Extract the (X, Y) coordinate from the center of the cell holding the provided text.  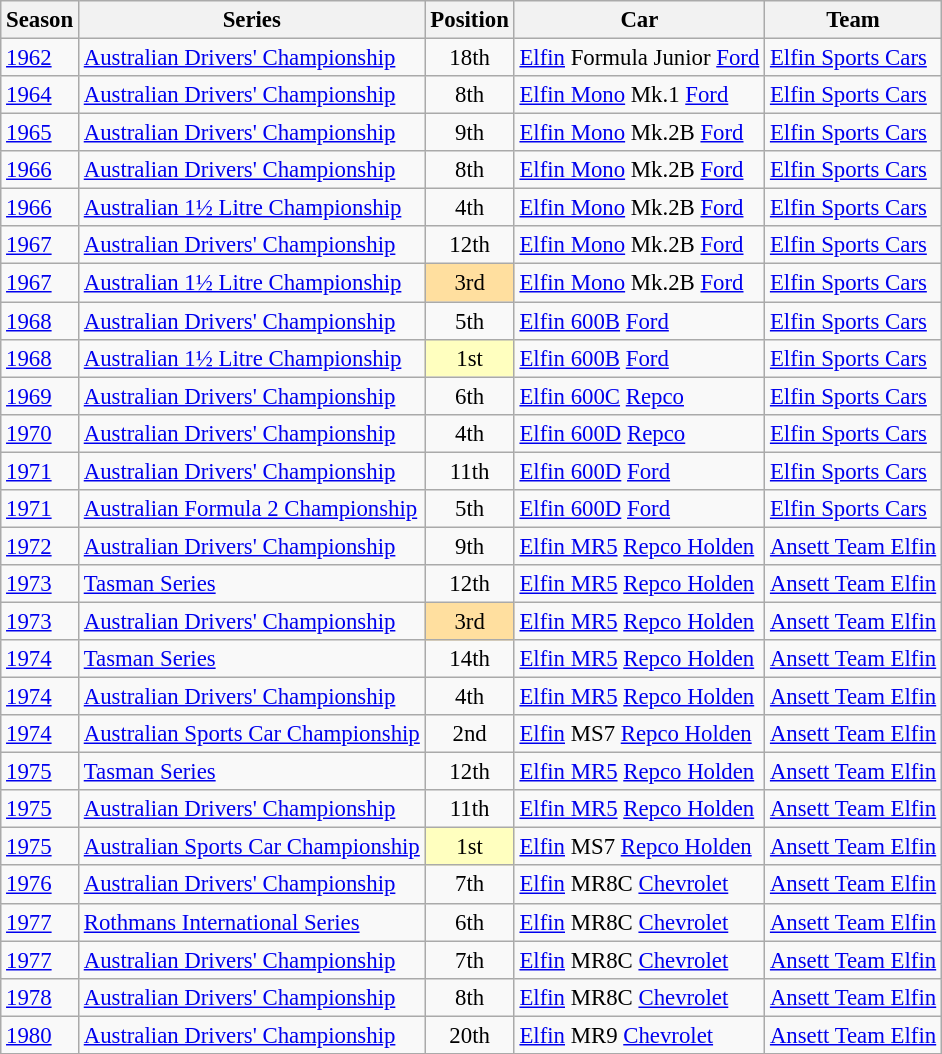
1965 (40, 133)
1976 (40, 885)
Car (639, 20)
Rothmans International Series (252, 922)
14th (470, 659)
20th (470, 1035)
Series (252, 20)
Team (854, 20)
1980 (40, 1035)
1969 (40, 396)
Elfin MR9 Chevrolet (639, 1035)
Australian Formula 2 Championship (252, 509)
1972 (40, 546)
Elfin Mono Mk.1 Ford (639, 95)
Elfin 600C Repco (639, 396)
1964 (40, 95)
1970 (40, 433)
Elfin 600D Repco (639, 433)
1962 (40, 58)
Season (40, 20)
2nd (470, 734)
Position (470, 20)
Elfin Formula Junior Ford (639, 58)
1978 (40, 997)
18th (470, 58)
